Search for the cell housing the specified text and yield its (x, y) center coordinate. 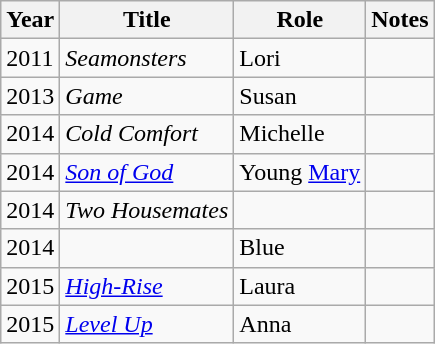
Cold Comfort (147, 134)
2013 (30, 96)
Level Up (147, 324)
Role (300, 20)
Son of God (147, 172)
2011 (30, 58)
Seamonsters (147, 58)
Anna (300, 324)
Blue (300, 248)
Notes (400, 20)
Title (147, 20)
Laura (300, 286)
Lori (300, 58)
Michelle (300, 134)
Susan (300, 96)
Year (30, 20)
Two Housemates (147, 210)
Young Mary (300, 172)
High-Rise (147, 286)
Game (147, 96)
